Find where the given text appears and provide that cell's center as [X, Y] coordinate. 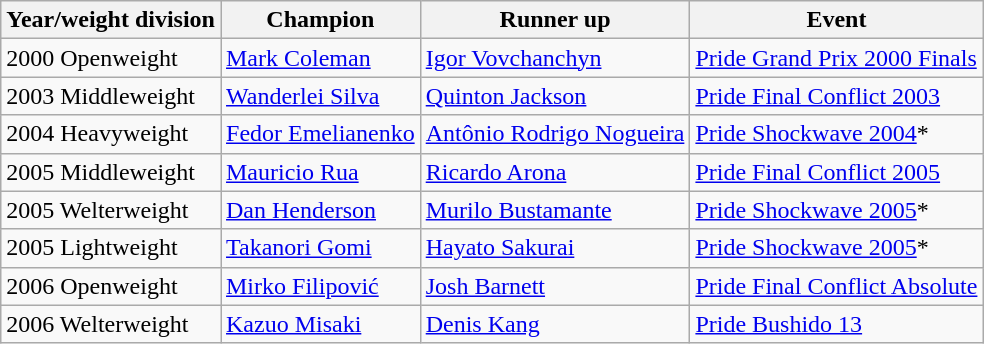
2005 Lightweight [111, 248]
Mauricio Rua [320, 172]
Pride Final Conflict 2003 [836, 96]
Pride Final Conflict Absolute [836, 286]
Pride Final Conflict 2005 [836, 172]
2006 Openweight [111, 286]
Antônio Rodrigo Nogueira [555, 134]
Pride Grand Prix 2000 Finals [836, 58]
Year/weight division [111, 20]
Pride Bushido 13 [836, 324]
Josh Barnett [555, 286]
Mirko Filipović [320, 286]
Mark Coleman [320, 58]
Kazuo Misaki [320, 324]
Fedor Emelianenko [320, 134]
Hayato Sakurai [555, 248]
Wanderlei Silva [320, 96]
Dan Henderson [320, 210]
2005 Welterweight [111, 210]
Quinton Jackson [555, 96]
Pride Shockwave 2004* [836, 134]
2003 Middleweight [111, 96]
2006 Welterweight [111, 324]
Denis Kang [555, 324]
Ricardo Arona [555, 172]
Murilo Bustamante [555, 210]
Takanori Gomi [320, 248]
Event [836, 20]
Runner up [555, 20]
2004 Heavyweight [111, 134]
Igor Vovchanchyn [555, 58]
2005 Middleweight [111, 172]
2000 Openweight [111, 58]
Champion [320, 20]
